Pinpoint the cell where the given text exists, returning its [X, Y] midpoint coordinate. 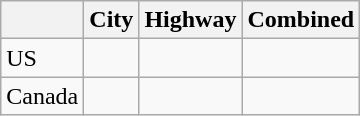
US [42, 58]
Highway [190, 20]
Canada [42, 96]
Combined [301, 20]
City [112, 20]
